Return the [X, Y] coordinate for the center point of the cell that contains the specified text.  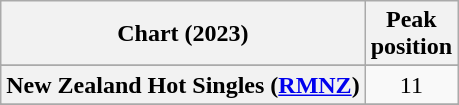
Peakposition [411, 34]
Chart (2023) [183, 34]
11 [411, 85]
New Zealand Hot Singles (RMNZ) [183, 85]
